Find where the given text appears and provide that cell's center as [x, y] coordinate. 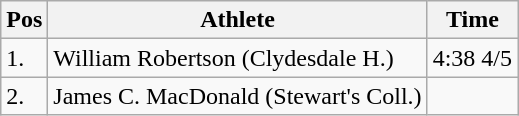
4:38 4/5 [472, 58]
2. [24, 96]
James C. MacDonald (Stewart's Coll.) [238, 96]
Pos [24, 20]
Time [472, 20]
William Robertson (Clydesdale H.) [238, 58]
Athlete [238, 20]
1. [24, 58]
